Return the [x, y] coordinate for the center point of the cell that contains the specified text.  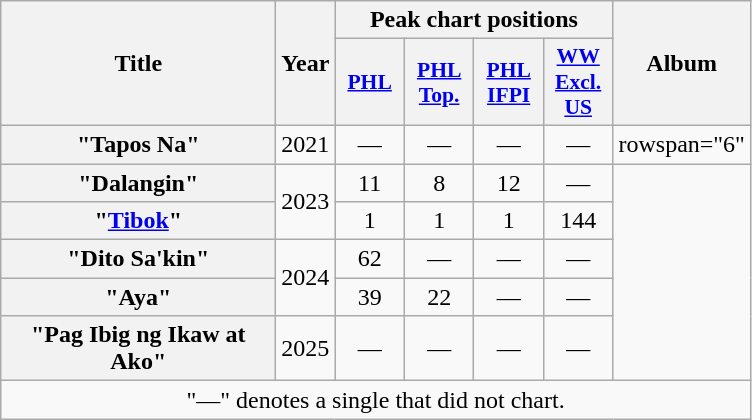
2023 [306, 202]
39 [370, 297]
11 [370, 183]
PHLTop. [439, 82]
8 [439, 183]
2025 [306, 348]
144 [578, 221]
"Dalangin" [138, 183]
"Tibok" [138, 221]
PHL [370, 82]
2024 [306, 278]
22 [439, 297]
"Pag Ibig ng Ikaw at Ako" [138, 348]
"—" denotes a single that did not chart. [376, 400]
12 [509, 183]
Album [682, 64]
Peak chart positions [474, 20]
WWExcl. US [578, 82]
rowspan="6" [682, 144]
"Aya" [138, 297]
62 [370, 259]
2021 [306, 144]
PHLIFPI [509, 82]
Title [138, 64]
Year [306, 64]
"Tapos Na" [138, 144]
"Dito Sa'kin" [138, 259]
